Provide the (X, Y) coordinate of the cell's center where the given text is located.  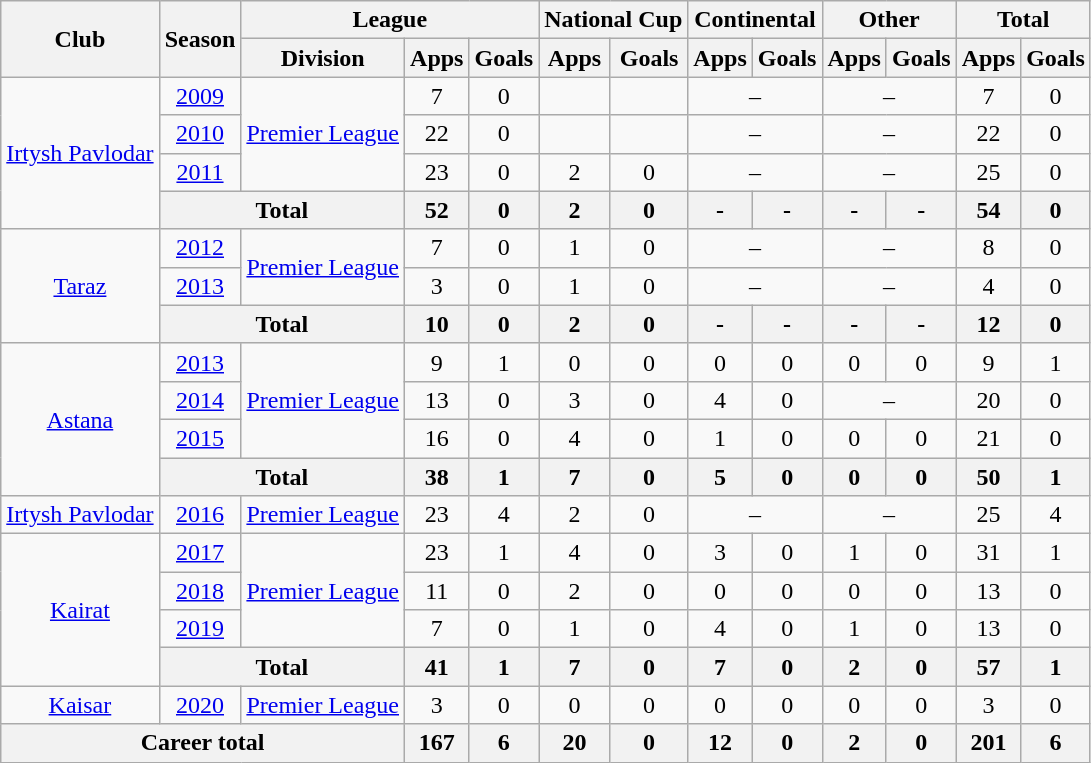
Taraz (80, 286)
Other (889, 20)
2014 (200, 400)
50 (988, 477)
2017 (200, 553)
Astana (80, 419)
10 (437, 324)
52 (437, 210)
201 (988, 743)
2018 (200, 591)
League (390, 20)
57 (988, 667)
41 (437, 667)
Continental (755, 20)
31 (988, 553)
2015 (200, 438)
Kaisar (80, 705)
5 (720, 477)
2020 (200, 705)
8 (988, 248)
16 (437, 438)
2010 (200, 134)
2011 (200, 172)
21 (988, 438)
38 (437, 477)
2009 (200, 96)
2012 (200, 248)
2019 (200, 629)
Kairat (80, 610)
54 (988, 210)
167 (437, 743)
Season (200, 39)
Club (80, 39)
2016 (200, 515)
National Cup (614, 20)
Career total (203, 743)
Division (323, 58)
11 (437, 591)
